Scan for the cell matching the given text and deliver its (x, y) coordinate at center. 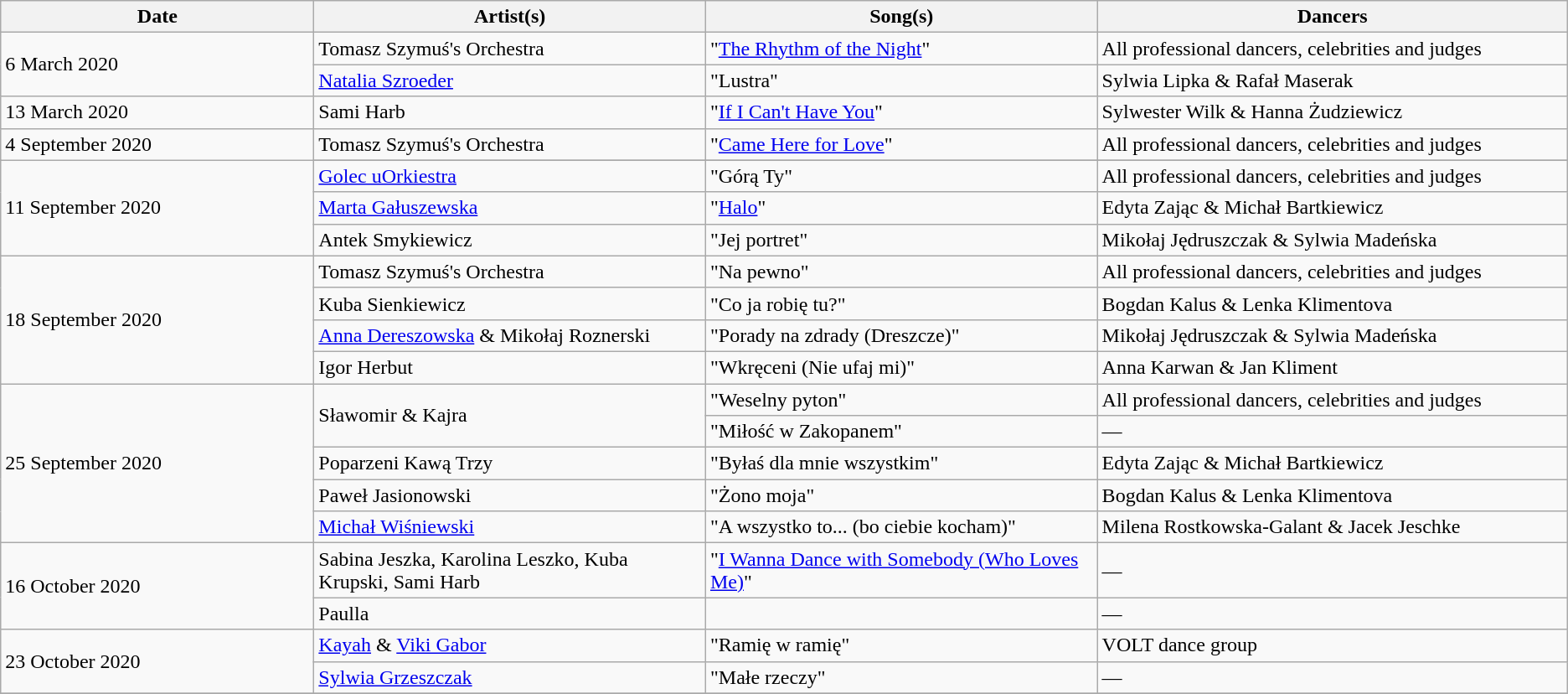
Sylwia Grzeszczak (510, 677)
Paweł Jasionowski (510, 495)
Sylwester Wilk & Hanna Żudziewicz (1332, 112)
Sabina Jeszka, Karolina Leszko, Kuba Krupski, Sami Harb (510, 570)
"The Rhythm of the Night" (901, 49)
"Halo" (901, 208)
"Małe rzeczy" (901, 677)
Sami Harb (510, 112)
"Jej portret" (901, 240)
"Porady na zdrady (Dreszcze)" (901, 335)
Artist(s) (510, 17)
4 September 2020 (157, 144)
Golec uOrkiestra (510, 176)
Anna Karwan & Jan Kliment (1332, 367)
18 September 2020 (157, 319)
Sylwia Lipka & Rafał Maserak (1332, 80)
23 October 2020 (157, 661)
"Górą Ty" (901, 176)
"Wkręceni (Nie ufaj mi)" (901, 367)
"Came Here for Love" (901, 144)
"Co ja robię tu?" (901, 303)
"Miłość w Zakopanem" (901, 432)
Kuba Sienkiewicz (510, 303)
11 September 2020 (157, 208)
Sławomir & Kajra (510, 416)
"If I Can't Have You" (901, 112)
"Weselny pyton" (901, 400)
Michał Wiśniewski (510, 527)
"Lustra" (901, 80)
16 October 2020 (157, 587)
Milena Rostkowska-Galant & Jacek Jeschke (1332, 527)
"Ramię w ramię" (901, 645)
13 March 2020 (157, 112)
Igor Herbut (510, 367)
Natalia Szroeder (510, 80)
"I Wanna Dance with Somebody (Who Loves Me)" (901, 570)
VOLT dance group (1332, 645)
Poparzeni Kawą Trzy (510, 464)
"Byłaś dla mnie wszystkim" (901, 464)
6 March 2020 (157, 65)
Kayah & Viki Gabor (510, 645)
"Żono moja" (901, 495)
Anna Dereszowska & Mikołaj Roznerski (510, 335)
Antek Smykiewicz (510, 240)
"A wszystko to... (bo ciebie kocham)" (901, 527)
Marta Gałuszewska (510, 208)
Song(s) (901, 17)
25 September 2020 (157, 464)
"Na pewno" (901, 272)
Date (157, 17)
Dancers (1332, 17)
Paulla (510, 614)
